Extract the [x, y] coordinate from the center of the cell holding the provided text.  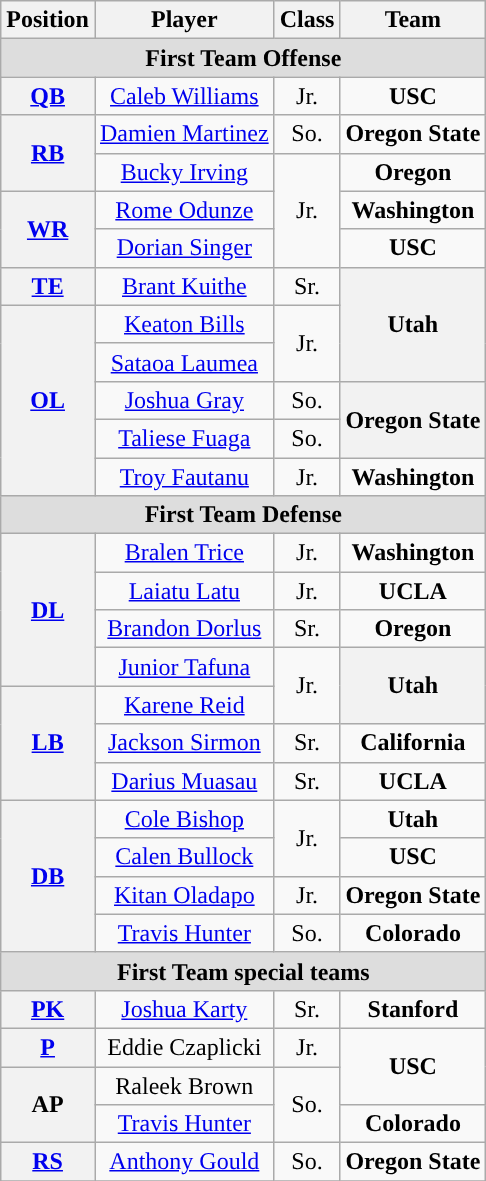
WR [48, 229]
Position [48, 20]
Team [413, 20]
Sataoa Laumea [184, 362]
DL [48, 610]
Dorian Singer [184, 248]
Taliese Fuaga [184, 438]
Keaton Bills [184, 324]
OL [48, 400]
Calen Bullock [184, 857]
Damien Martinez [184, 134]
First Team Offense [244, 58]
Karene Reid [184, 705]
Class [307, 20]
Bucky Irving [184, 172]
P [48, 1047]
Kitan Oladapo [184, 895]
Brandon Dorlus [184, 629]
Jackson Sirmon [184, 743]
Junior Tafuna [184, 667]
Darius Muasau [184, 781]
Caleb Williams [184, 96]
Player [184, 20]
Troy Fautanu [184, 477]
QB [48, 96]
Anthony Gould [184, 1162]
RB [48, 153]
RS [48, 1162]
Laiatu Latu [184, 591]
Joshua Karty [184, 1009]
TE [48, 286]
LB [48, 743]
DB [48, 876]
Eddie Czaplicki [184, 1047]
Bralen Trice [184, 553]
First Team Defense [244, 515]
First Team special teams [244, 971]
Brant Kuithe [184, 286]
California [413, 743]
Joshua Gray [184, 400]
PK [48, 1009]
Stanford [413, 1009]
Cole Bishop [184, 819]
AP [48, 1104]
Rome Odunze [184, 210]
Raleek Brown [184, 1085]
